From the cell containing the given text, extract its center point as (x, y) coordinate. 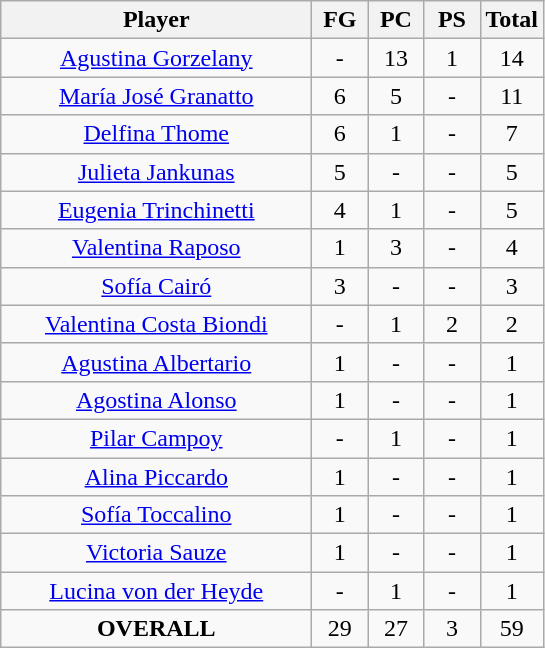
Pilar Campoy (156, 438)
María José Granatto (156, 96)
PC (396, 20)
11 (512, 96)
Player (156, 20)
13 (396, 58)
7 (512, 134)
Total (512, 20)
27 (396, 629)
Sofía Cairó (156, 286)
Valentina Raposo (156, 248)
PS (452, 20)
Alina Piccardo (156, 477)
Agustina Gorzelany (156, 58)
OVERALL (156, 629)
Lucina von der Heyde (156, 591)
Agustina Albertario (156, 362)
Julieta Jankunas (156, 172)
14 (512, 58)
29 (340, 629)
Sofía Toccalino (156, 515)
FG (340, 20)
Eugenia Trinchinetti (156, 210)
Agostina Alonso (156, 400)
Valentina Costa Biondi (156, 324)
Victoria Sauze (156, 553)
59 (512, 629)
Delfina Thome (156, 134)
